Search for the cell housing the specified text and yield its [x, y] center coordinate. 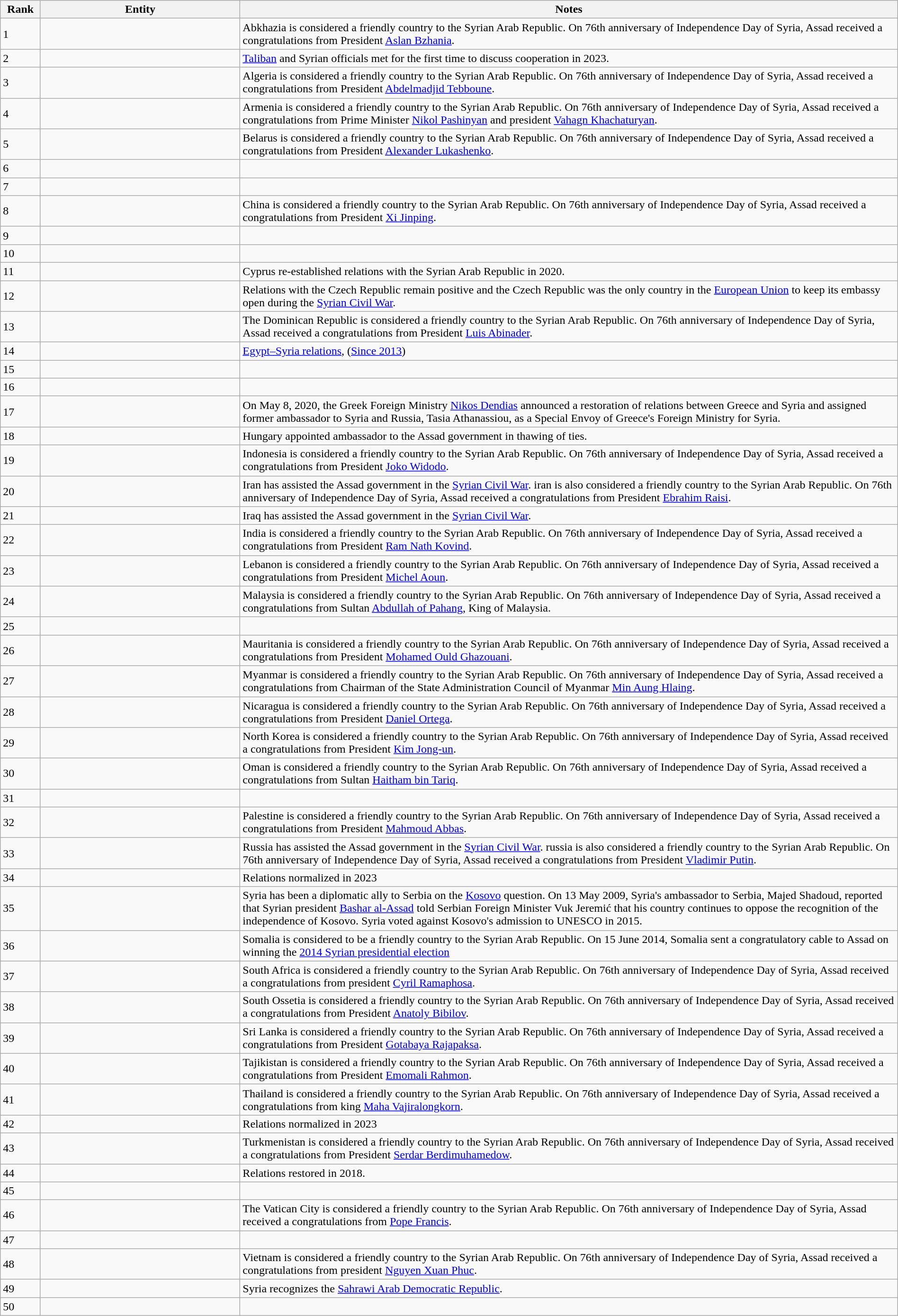
27 [21, 681]
3 [21, 82]
24 [21, 601]
Syria recognizes the Sahrawi Arab Democratic Republic. [569, 1289]
Rank [21, 9]
47 [21, 1240]
13 [21, 327]
Hungary appointed ambassador to the Assad government in thawing of ties. [569, 436]
19 [21, 460]
34 [21, 878]
4 [21, 114]
Relations restored in 2018. [569, 1173]
44 [21, 1173]
1 [21, 34]
41 [21, 1099]
8 [21, 211]
43 [21, 1148]
Taliban and Syrian officials met for the first time to discuss cooperation in 2023. [569, 58]
40 [21, 1069]
Egypt–Syria relations, (Since 2013) [569, 351]
30 [21, 774]
20 [21, 491]
26 [21, 650]
32 [21, 823]
23 [21, 571]
18 [21, 436]
38 [21, 1007]
5 [21, 144]
39 [21, 1038]
Entity [140, 9]
31 [21, 798]
Iraq has assisted the Assad government in the Syrian Civil War. [569, 516]
Notes [569, 9]
22 [21, 540]
35 [21, 908]
36 [21, 946]
42 [21, 1124]
7 [21, 187]
Cyprus re-established relations with the Syrian Arab Republic in 2020. [569, 271]
6 [21, 169]
48 [21, 1264]
46 [21, 1216]
9 [21, 235]
45 [21, 1191]
2 [21, 58]
33 [21, 853]
37 [21, 976]
21 [21, 516]
50 [21, 1307]
28 [21, 712]
29 [21, 743]
16 [21, 387]
10 [21, 253]
12 [21, 295]
25 [21, 626]
15 [21, 369]
17 [21, 412]
14 [21, 351]
11 [21, 271]
49 [21, 1289]
